Detect which cell encompasses the target text, then output its (X, Y) center coordinate. 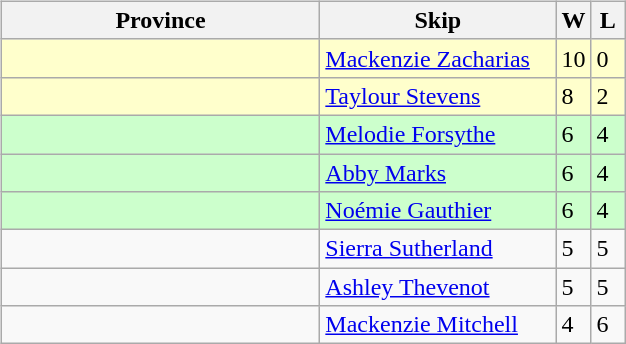
Ashley Thevenot (438, 287)
Sierra Sutherland (438, 249)
Province (160, 20)
0 (608, 58)
Noémie Gauthier (438, 211)
Abby Marks (438, 173)
8 (574, 96)
Skip (438, 20)
Taylour Stevens (438, 96)
W (574, 20)
Melodie Forsythe (438, 134)
L (608, 20)
Mackenzie Zacharias (438, 58)
10 (574, 58)
2 (608, 96)
Mackenzie Mitchell (438, 325)
